From the cell containing the given text, extract its center point as [x, y] coordinate. 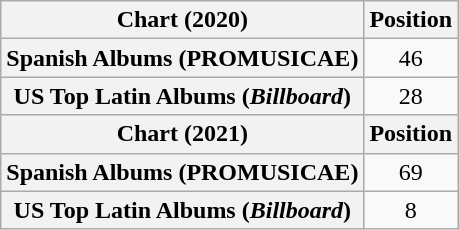
46 [411, 58]
8 [411, 210]
Chart (2021) [182, 134]
69 [411, 172]
28 [411, 96]
Chart (2020) [182, 20]
